Identify which cell holds the provided text, then report its [X, Y] central coordinate. 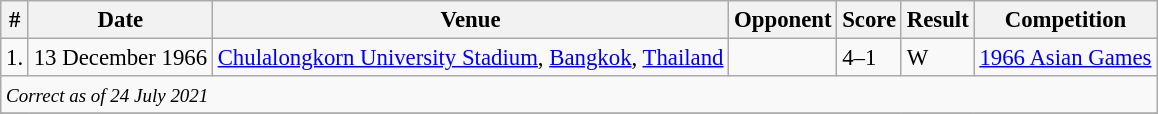
Date [120, 20]
1966 Asian Games [1066, 58]
W [938, 58]
Venue [470, 20]
Chulalongkorn University Stadium, Bangkok, Thailand [470, 58]
13 December 1966 [120, 58]
Correct as of 24 July 2021 [579, 95]
Opponent [783, 20]
Competition [1066, 20]
1. [15, 58]
Score [870, 20]
4–1 [870, 58]
Result [938, 20]
# [15, 20]
